Identify which cell holds the provided text, then report its (x, y) central coordinate. 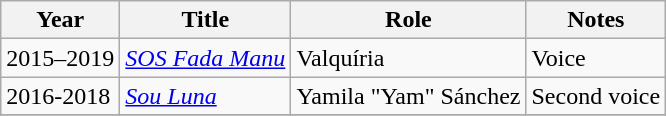
Valquíria (408, 58)
Title (206, 20)
Notes (596, 20)
Voice (596, 58)
Role (408, 20)
Yamila "Yam" Sánchez (408, 96)
SOS Fada Manu (206, 58)
Year (60, 20)
Second voice (596, 96)
Sou Luna (206, 96)
2016-2018 (60, 96)
2015–2019 (60, 58)
